Return the [x, y] coordinate for the center point of the cell that contains the specified text.  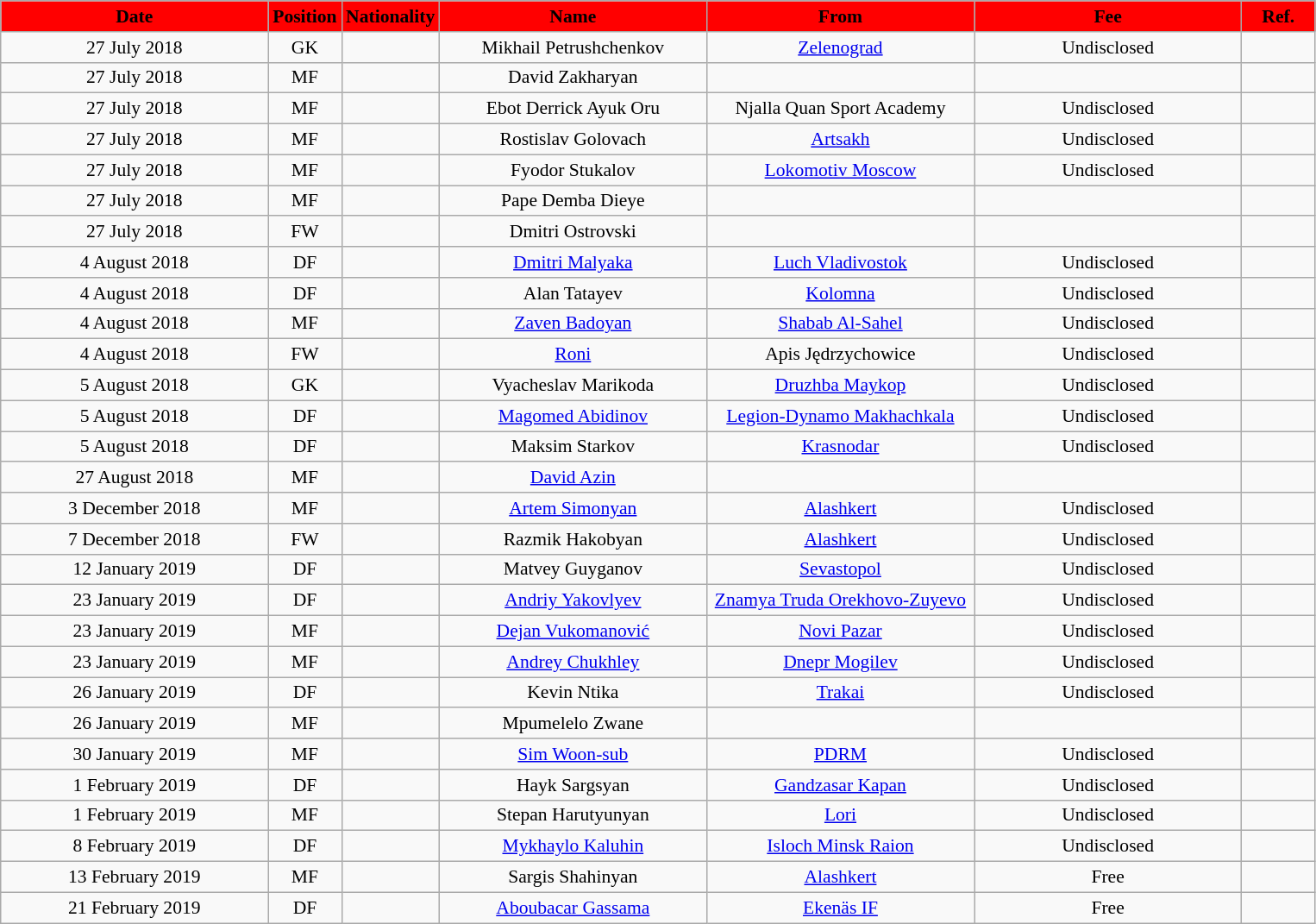
13 February 2019 [135, 877]
30 January 2019 [135, 754]
Sevastopol [840, 569]
Krasnodar [840, 447]
Magomed Abidinov [573, 416]
Razmik Hakobyan [573, 539]
Trakai [840, 693]
Ref. [1278, 16]
From [840, 16]
12 January 2019 [135, 569]
Druzhba Maykop [840, 386]
Artsakh [840, 140]
Legion-Dynamo Makhachkala [840, 416]
3 December 2018 [135, 508]
Roni [573, 355]
PDRM [840, 754]
Shabab Al-Sahel [840, 324]
Mykhaylo Kaluhin [573, 846]
7 December 2018 [135, 539]
Alan Tatayev [573, 293]
Dmitri Ostrovski [573, 232]
Luch Vladivostok [840, 262]
Nationality [390, 16]
Vyacheslav Marikoda [573, 386]
Pape Demba Dieye [573, 201]
Isloch Minsk Raion [840, 846]
Kolomna [840, 293]
21 February 2019 [135, 908]
Dnepr Mogilev [840, 662]
Dmitri Malyaka [573, 262]
Hayk Sargsyan [573, 785]
Zaven Badoyan [573, 324]
Znamya Truda Orekhovo-Zuyevo [840, 600]
Fyodor Stukalov [573, 170]
Sim Woon-sub [573, 754]
Lori [840, 815]
Dejan Vukomanović [573, 632]
Matvey Guyganov [573, 569]
David Azin [573, 478]
Mpumelelo Zwane [573, 724]
Gandzasar Kapan [840, 785]
Mikhail Petrushchenkov [573, 47]
Njalla Quan Sport Academy [840, 109]
Andrey Chukhley [573, 662]
Date [135, 16]
Maksim Starkov [573, 447]
Kevin Ntika [573, 693]
Andriy Yakovlyev [573, 600]
8 February 2019 [135, 846]
Zelenograd [840, 47]
Rostislav Golovach [573, 140]
Position [305, 16]
27 August 2018 [135, 478]
Sargis Shahinyan [573, 877]
Name [573, 16]
Apis Jędrzychowice [840, 355]
Ekenäs IF [840, 908]
Fee [1108, 16]
Aboubacar Gassama [573, 908]
Artem Simonyan [573, 508]
Stepan Harutyunyan [573, 815]
Ebot Derrick Ayuk Oru [573, 109]
David Zakharyan [573, 78]
Novi Pazar [840, 632]
Lokomotiv Moscow [840, 170]
